Search for the cell housing the specified text and yield its (X, Y) center coordinate. 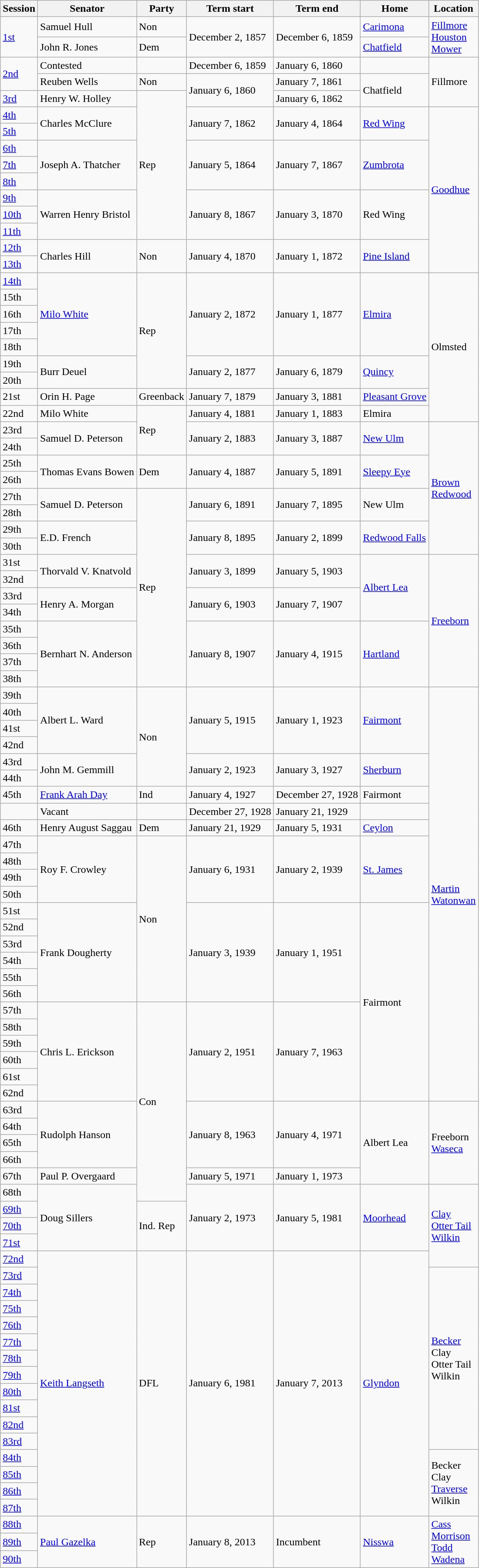
Location (454, 9)
January 5, 1971 (230, 1176)
Henry A. Morgan (87, 604)
86th (19, 1491)
83rd (19, 1441)
17th (19, 331)
65th (19, 1143)
22nd (19, 413)
43rd (19, 762)
January 7, 1963 (317, 1051)
54th (19, 960)
85th (19, 1474)
January 2, 1883 (230, 438)
January 6, 1931 (230, 869)
January 4, 1927 (230, 795)
John M. Gemmill (87, 770)
January 2, 1899 (317, 538)
January 7, 1879 (230, 397)
51st (19, 911)
48th (19, 861)
St. James (395, 869)
81st (19, 1408)
66th (19, 1159)
67th (19, 1176)
28th (19, 513)
Fillmore (454, 82)
53rd (19, 944)
FreebornWaseca (454, 1143)
Pine Island (395, 256)
January 6, 1981 (230, 1383)
January 1, 1973 (317, 1176)
16th (19, 314)
Session (19, 9)
Sleepy Eye (395, 471)
January 2, 1939 (317, 869)
January 7, 1862 (230, 123)
55th (19, 977)
January 2, 1872 (230, 314)
10th (19, 214)
3rd (19, 98)
14th (19, 281)
January 3, 1870 (317, 214)
January 8, 1895 (230, 538)
January 7, 1861 (317, 82)
61st (19, 1077)
Charles Hill (87, 256)
15th (19, 297)
Warren Henry Bristol (87, 214)
24th (19, 446)
January 5, 1981 (317, 1217)
Orin H. Page (87, 397)
Frank Arah Day (87, 795)
50th (19, 894)
7th (19, 165)
January 1, 1877 (317, 314)
January 4, 1971 (317, 1135)
19th (19, 364)
63rd (19, 1110)
42nd (19, 745)
29th (19, 530)
5th (19, 132)
69th (19, 1209)
40th (19, 712)
January 4, 1915 (317, 654)
46th (19, 828)
January 7, 1907 (317, 604)
27th (19, 496)
January 4, 1870 (230, 256)
DFL (162, 1383)
Pleasant Grove (395, 397)
Keith Langseth (87, 1383)
18th (19, 347)
Greenback (162, 397)
9th (19, 198)
E.D. French (87, 538)
72nd (19, 1259)
Redwood Falls (395, 538)
59th (19, 1044)
56th (19, 994)
January 6, 1879 (317, 372)
Burr Deuel (87, 372)
Roy F. Crowley (87, 869)
January 2, 1877 (230, 372)
Olmsted (454, 348)
62nd (19, 1093)
Goodhue (454, 190)
Thorvald V. Knatvold (87, 571)
73rd (19, 1275)
Albert L. Ward (87, 720)
Contested (87, 65)
January 1, 1923 (317, 720)
January 8, 1907 (230, 654)
74th (19, 1292)
January 3, 1927 (317, 770)
January 5, 1903 (317, 571)
64th (19, 1126)
January 7, 1867 (317, 165)
77th (19, 1342)
January 6, 1862 (317, 98)
Chris L. Erickson (87, 1051)
71st (19, 1242)
23rd (19, 430)
13th (19, 264)
52nd (19, 927)
Incumbent (317, 1542)
57th (19, 1010)
January 1, 1951 (317, 952)
25th (19, 463)
January 2, 1923 (230, 770)
87th (19, 1507)
Reuben Wells (87, 82)
78th (19, 1358)
44th (19, 778)
Doug Sillers (87, 1217)
Vacant (87, 811)
January 8, 1963 (230, 1135)
31st (19, 563)
84th (19, 1458)
Rudolph Hanson (87, 1135)
Party (162, 9)
32nd (19, 579)
68th (19, 1193)
79th (19, 1375)
Carimona (395, 27)
Thomas Evans Bowen (87, 471)
January 4, 1887 (230, 471)
Freeborn (454, 621)
75th (19, 1309)
30th (19, 546)
January 1, 1872 (317, 256)
BrownRedwood (454, 488)
January 2, 1973 (230, 1217)
34th (19, 612)
Senator (87, 9)
Quincy (395, 372)
39th (19, 695)
Ind (162, 795)
Henry August Saggau (87, 828)
70th (19, 1226)
36th (19, 645)
December 2, 1857 (230, 37)
Samuel Hull (87, 27)
6th (19, 148)
Glyndon (395, 1383)
33rd (19, 596)
Joseph A. Thatcher (87, 165)
Frank Dougherty (87, 952)
January 3, 1887 (317, 438)
January 2, 1951 (230, 1051)
John R. Jones (87, 47)
January 3, 1899 (230, 571)
8th (19, 181)
11th (19, 231)
CassMorrisonToddWadena (454, 1542)
41st (19, 728)
80th (19, 1392)
Zumbrota (395, 165)
76th (19, 1325)
Bernhart N. Anderson (87, 654)
January 3, 1939 (230, 952)
Con (162, 1101)
Paul P. Overgaard (87, 1176)
45th (19, 795)
January 6, 1903 (230, 604)
BeckerClayOtter TailWilkin (454, 1358)
90th (19, 1559)
January 8, 2013 (230, 1542)
89th (19, 1542)
January 5, 1931 (317, 828)
Home (395, 9)
60th (19, 1060)
Paul Gazelka (87, 1542)
37th (19, 662)
21st (19, 397)
82nd (19, 1425)
January 1, 1883 (317, 413)
Hartland (395, 654)
58th (19, 1027)
Henry W. Holley (87, 98)
49th (19, 878)
January 3, 1881 (317, 397)
January 5, 1891 (317, 471)
35th (19, 629)
Nisswa (395, 1542)
January 6, 1891 (230, 504)
38th (19, 679)
Ceylon (395, 828)
January 5, 1864 (230, 165)
January 7, 2013 (317, 1383)
Charles McClure (87, 123)
Term start (230, 9)
Moorhead (395, 1217)
Term end (317, 9)
20th (19, 380)
FillmoreHoustonMower (454, 37)
Sherburn (395, 770)
January 8, 1867 (230, 214)
1st (19, 37)
BeckerClayTraverseWilkin (454, 1483)
47th (19, 845)
January 4, 1864 (317, 123)
4th (19, 115)
2nd (19, 74)
88th (19, 1524)
January 5, 1915 (230, 720)
26th (19, 480)
ClayOtter TailWilkin (454, 1226)
January 7, 1895 (317, 504)
January 4, 1881 (230, 413)
MartinWatonwan (454, 894)
12th (19, 248)
Ind. Rep (162, 1226)
